Search for the cell housing the specified text and yield its [X, Y] center coordinate. 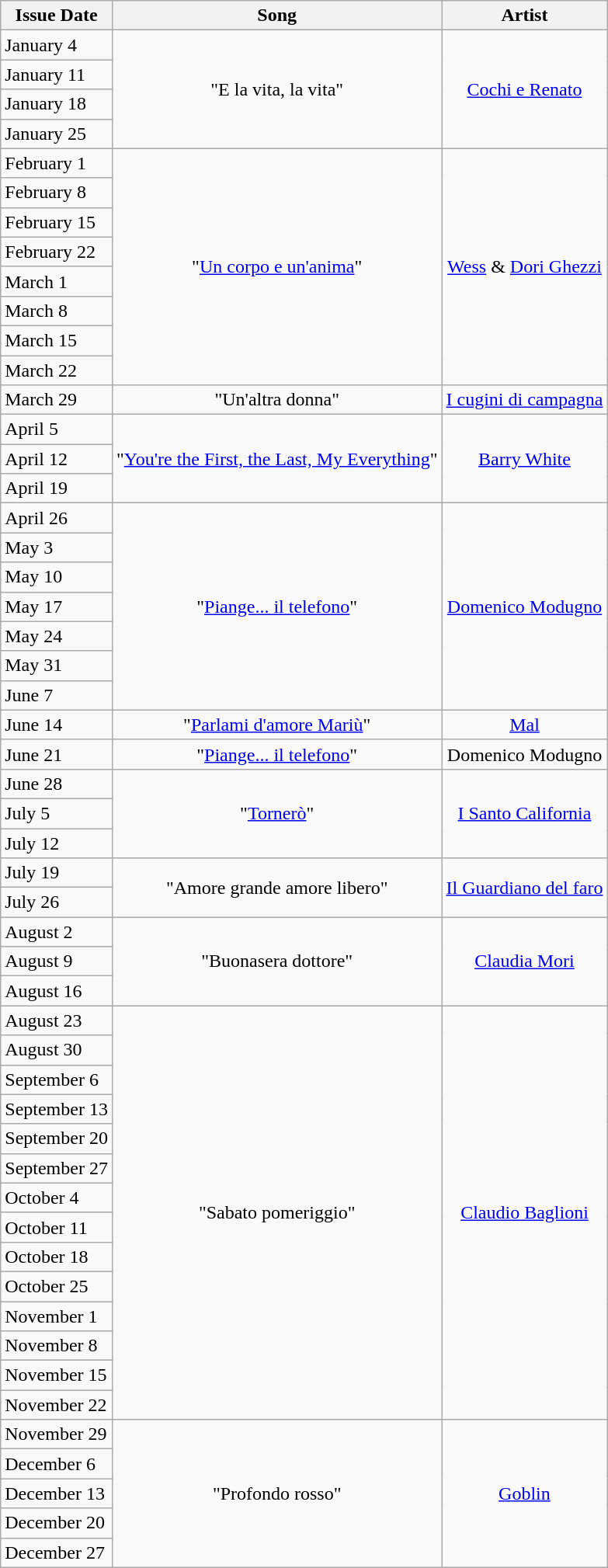
"E la vita, la vita" [276, 89]
Il Guardiano del faro [525, 888]
September 20 [57, 1139]
August 9 [57, 961]
Issue Date [57, 16]
September 13 [57, 1109]
July 19 [57, 873]
Barry White [525, 459]
"You're the First, the Last, My Everything" [276, 459]
December 6 [57, 1464]
Claudio Baglioni [525, 1213]
October 18 [57, 1257]
November 1 [57, 1316]
Artist [525, 16]
November 8 [57, 1346]
November 22 [57, 1405]
August 16 [57, 991]
"Profondo rosso" [276, 1493]
I Santo California [525, 813]
October 4 [57, 1198]
December 27 [57, 1552]
I cugini di campagna [525, 400]
March 22 [57, 370]
January 25 [57, 134]
January 18 [57, 104]
August 23 [57, 1020]
January 4 [57, 45]
July 26 [57, 902]
February 8 [57, 193]
"Un corpo e un'anima" [276, 266]
June 28 [57, 784]
February 22 [57, 252]
"Tornerò" [276, 813]
Wess & Dori Ghezzi [525, 266]
October 25 [57, 1286]
April 26 [57, 518]
"Amore grande amore libero" [276, 888]
March 29 [57, 400]
May 31 [57, 666]
July 12 [57, 843]
Song [276, 16]
Goblin [525, 1493]
September 27 [57, 1168]
August 2 [57, 932]
December 13 [57, 1493]
January 11 [57, 75]
March 1 [57, 281]
May 10 [57, 577]
April 5 [57, 429]
February 1 [57, 163]
March 8 [57, 311]
May 3 [57, 548]
November 15 [57, 1375]
July 5 [57, 813]
May 24 [57, 636]
June 7 [57, 695]
December 20 [57, 1523]
March 15 [57, 340]
"Sabato pomeriggio" [276, 1213]
June 21 [57, 754]
April 19 [57, 488]
April 12 [57, 459]
October 11 [57, 1227]
September 6 [57, 1080]
February 15 [57, 222]
November 29 [57, 1434]
"Parlami d'amore Mariù" [276, 725]
"Buonasera dottore" [276, 961]
Mal [525, 725]
Cochi e Renato [525, 89]
Claudia Mori [525, 961]
May 17 [57, 607]
August 30 [57, 1050]
"Un'altra donna" [276, 400]
June 14 [57, 725]
